Output the [X, Y] coordinate of the center of the cell containing the given text.  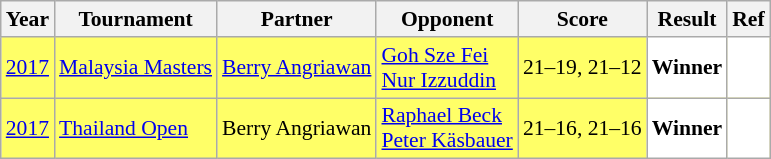
Goh Sze Fei Nur Izzuddin [446, 68]
Raphael Beck Peter Käsbauer [446, 128]
21–16, 21–16 [582, 128]
Ref [748, 19]
21–19, 21–12 [582, 68]
Tournament [136, 19]
Thailand Open [136, 128]
Opponent [446, 19]
Result [688, 19]
Partner [296, 19]
Year [28, 19]
Score [582, 19]
Malaysia Masters [136, 68]
